Pinpoint the cell where the given text exists, returning its (X, Y) midpoint coordinate. 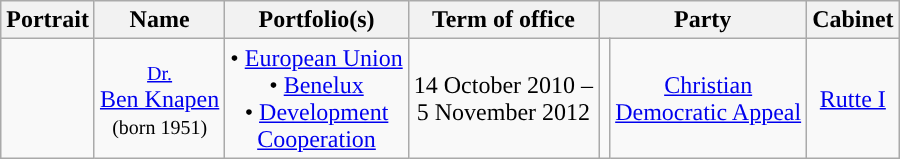
Christian Democratic Appeal (708, 98)
Name (159, 20)
Term of office (503, 20)
Rutte I (853, 98)
Party (703, 20)
Dr. Ben Knapen (born 1951) (159, 98)
Portrait (48, 20)
• European Union • Benelux • Development Cooperation (316, 98)
Portfolio(s) (316, 20)
Cabinet (853, 20)
14 October 2010 – 5 November 2012 (503, 98)
